Scan for the cell matching the given text and deliver its (x, y) coordinate at center. 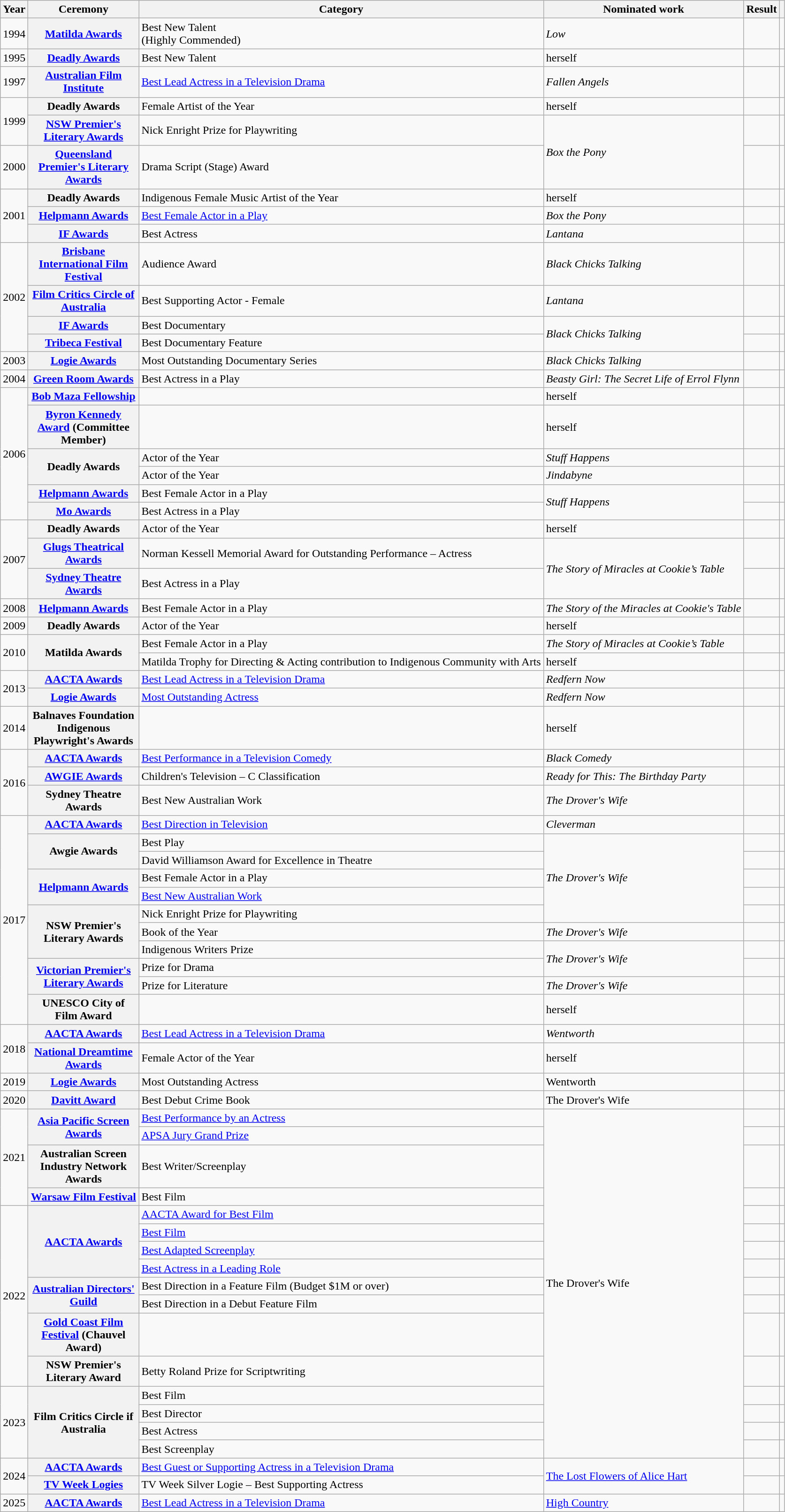
Australian Film Institute (84, 82)
Australian Directors' Guild (84, 1295)
Norman Kessell Memorial Award for Outstanding Performance – Actress (341, 553)
Prize for Drama (341, 967)
Best Direction in Television (341, 825)
Best Actress in a Leading Role (341, 1268)
Mo Awards (84, 511)
Best Director (341, 1413)
2001 (14, 215)
Best Direction in a Debut Feature Film (341, 1304)
The Lost Flowers of Alice Hart (644, 1476)
Best Direction in a Feature Film (Budget $1M or over) (341, 1286)
Most Outstanding Documentary Series (341, 361)
Awgie Awards (84, 851)
2017 (14, 920)
Best New Talent(Highly Commended) (341, 34)
Female Actor of the Year (341, 1058)
Ready for This: The Birthday Party (644, 776)
Year (14, 9)
Australian Screen Industry Network Awards (84, 1166)
2020 (14, 1100)
1995 (14, 58)
Best Performance in a Television Comedy (341, 758)
Davitt Award (84, 1100)
1997 (14, 82)
2023 (14, 1422)
Category (341, 9)
Result (762, 9)
Balnaves Foundation Indigenous Playwright's Awards (84, 728)
NSW Premier's Literary Award (84, 1371)
AACTA Award for Best Film (341, 1214)
David Williamson Award for Excellence in Theatre (341, 860)
2021 (14, 1157)
Book of the Year (341, 932)
Nominated work (644, 9)
Audience Award (341, 264)
Best Supporting Actor - Female (341, 300)
1994 (14, 34)
2019 (14, 1082)
Best New Talent (341, 58)
Jindabyne (644, 475)
Best Performance by an Actress (341, 1118)
2016 (14, 783)
Beasty Girl: The Secret Life of Errol Flynn (644, 379)
Warsaw Film Festival (84, 1197)
The Story of the Miracles at Cookie's Table (644, 608)
APSA Jury Grand Prize (341, 1136)
Betty Roland Prize for Scriptwriting (341, 1371)
2025 (14, 1503)
Tribeca Festival (84, 343)
Indigenous Writers Prize (341, 949)
2009 (14, 626)
2022 (14, 1296)
High Country (644, 1503)
Best Documentary Feature (341, 343)
2010 (14, 652)
National Dreamtime Awards (84, 1058)
Asia Pacific Screen Awards (84, 1127)
Glugs Theatrical Awards (84, 553)
Best Writer/Screenplay (341, 1166)
Brisbane International Film Festival (84, 264)
Film Critics Circle of Australia (84, 300)
Gold Coast Film Festival (Chauvel Award) (84, 1335)
Black Comedy (644, 758)
UNESCO City of Film Award (84, 1010)
Best Guest or Supporting Actress in a Television Drama (341, 1467)
Bob Maza Fellowship (84, 397)
Best Screenplay (341, 1449)
Low (644, 34)
Fallen Angels (644, 82)
Indigenous Female Music Artist of the Year (341, 198)
2003 (14, 361)
2008 (14, 608)
2000 (14, 167)
Best Play (341, 842)
AWGIE Awards (84, 776)
2002 (14, 297)
2007 (14, 559)
Film Critics Circle if Australia (84, 1422)
Cleverman (644, 825)
2024 (14, 1476)
TV Week Logies (84, 1485)
Matilda Trophy for Directing & Acting contribution to Indigenous Community with Arts (341, 661)
TV Week Silver Logie – Best Supporting Actress (341, 1485)
2018 (14, 1049)
Queensland Premier's Literary Awards (84, 167)
Drama Script (Stage) Award (341, 167)
2013 (14, 688)
Victorian Premier's Literary Awards (84, 976)
2014 (14, 728)
Children's Television – C Classification (341, 776)
Prize for Literature (341, 985)
Green Room Awards (84, 379)
Ceremony (84, 9)
2004 (14, 379)
Best Debut Crime Book (341, 1100)
Best Documentary (341, 325)
Best Adapted Screenplay (341, 1250)
2006 (14, 454)
Female Artist of the Year (341, 106)
1999 (14, 121)
Byron Kennedy Award (Committee Member) (84, 427)
